Capture the cell that displays the provided text and extract its (x, y) central coordinate. 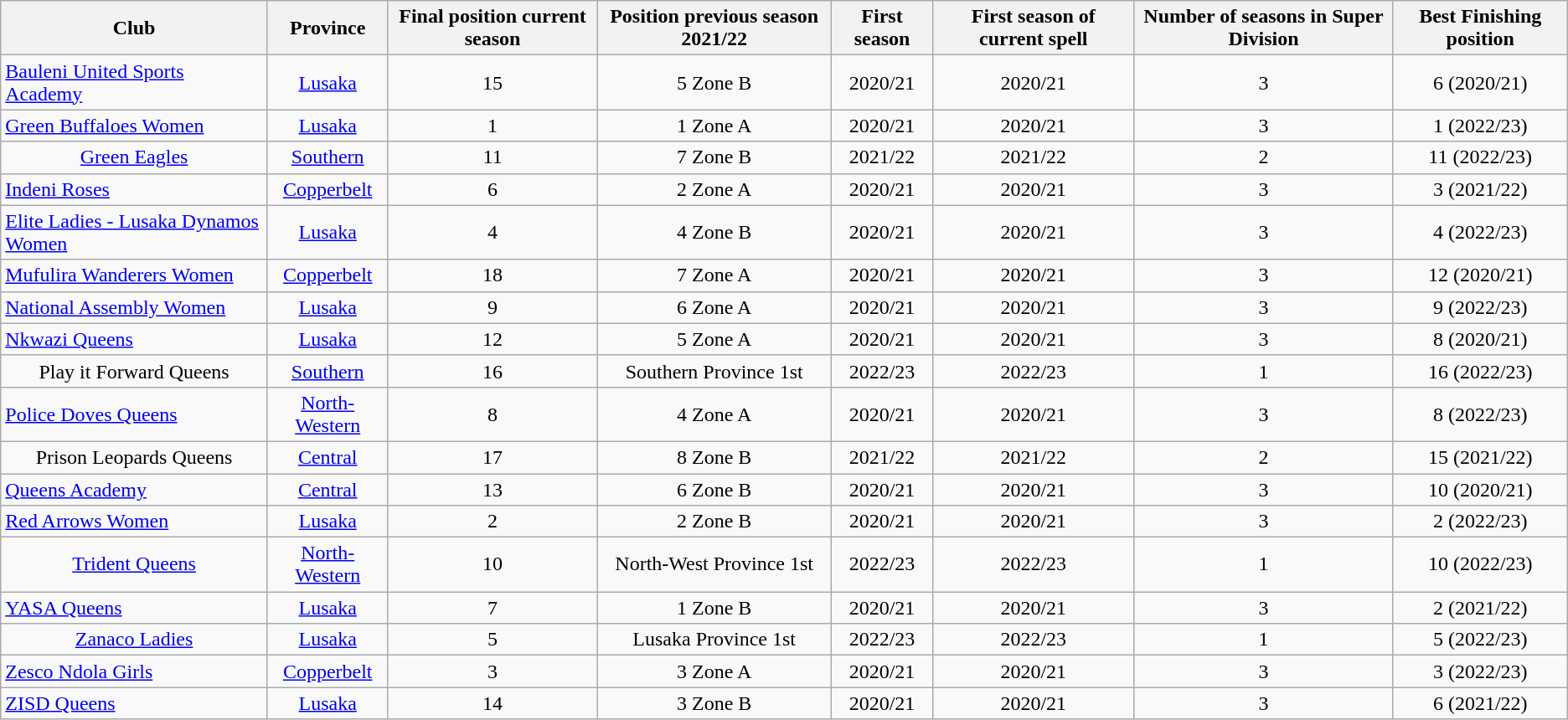
15 (493, 82)
2 (2022/23) (1480, 522)
11 (2022/23) (1480, 157)
1 Zone A (714, 126)
3 Zone A (714, 671)
11 (493, 157)
6 (2020/21) (1480, 82)
12 (493, 339)
Lusaka Province 1st (714, 640)
Best Finishing position (1480, 28)
14 (493, 703)
2 (2021/22) (1480, 608)
3 (2022/23) (1480, 671)
7 (493, 608)
Zesco Ndola Girls (134, 671)
7 Zone B (714, 157)
18 (493, 275)
Queens Academy (134, 490)
Elite Ladies - Lusaka Dynamos Women (134, 233)
Number of seasons in Super Division (1263, 28)
15 (2021/22) (1480, 457)
8 (2022/23) (1480, 414)
4 (2022/23) (1480, 233)
8 (2020/21) (1480, 339)
Nkwazi Queens (134, 339)
Indeni Roses (134, 189)
2 Zone B (714, 522)
10 (493, 564)
16 (493, 371)
Club (134, 28)
5 (493, 640)
3 Zone B (714, 703)
10 (2022/23) (1480, 564)
First season (882, 28)
13 (493, 490)
Police Doves Queens (134, 414)
Mufulira Wanderers Women (134, 275)
National Assembly Women (134, 307)
9 (493, 307)
Trident Queens (134, 564)
Green Eagles (134, 157)
4 (493, 233)
12 (2020/21) (1480, 275)
6 Zone A (714, 307)
8 Zone B (714, 457)
1 (2022/23) (1480, 126)
Play it Forward Queens (134, 371)
5 Zone B (714, 82)
9 (2022/23) (1480, 307)
Prison Leopards Queens (134, 457)
North-West Province 1st (714, 564)
Final position current season (493, 28)
Zanaco Ladies (134, 640)
16 (2022/23) (1480, 371)
2 Zone A (714, 189)
Southern Province 1st (714, 371)
5 Zone A (714, 339)
5 (2022/23) (1480, 640)
First season of current spell (1034, 28)
Green Buffaloes Women (134, 126)
Province (328, 28)
8 (493, 414)
1 Zone B (714, 608)
7 Zone A (714, 275)
Bauleni United Sports Academy (134, 82)
6 (2021/22) (1480, 703)
Red Arrows Women (134, 522)
6 (493, 189)
4 Zone A (714, 414)
3 (2021/22) (1480, 189)
YASA Queens (134, 608)
Position previous season 2021/22 (714, 28)
4 Zone B (714, 233)
10 (2020/21) (1480, 490)
ZISD Queens (134, 703)
17 (493, 457)
6 Zone B (714, 490)
